Return the [x, y] coordinate for the center point of the cell that contains the specified text.  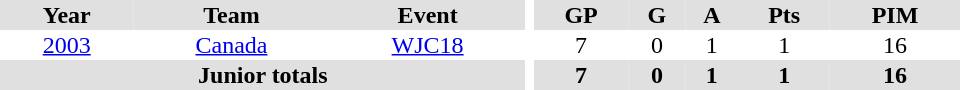
PIM [895, 15]
Event [428, 15]
A [712, 15]
GP [582, 15]
Canada [231, 45]
Junior totals [263, 75]
G [658, 15]
Team [231, 15]
2003 [66, 45]
Year [66, 15]
WJC18 [428, 45]
Pts [784, 15]
